Scan for the cell matching the given text and deliver its [x, y] coordinate at center. 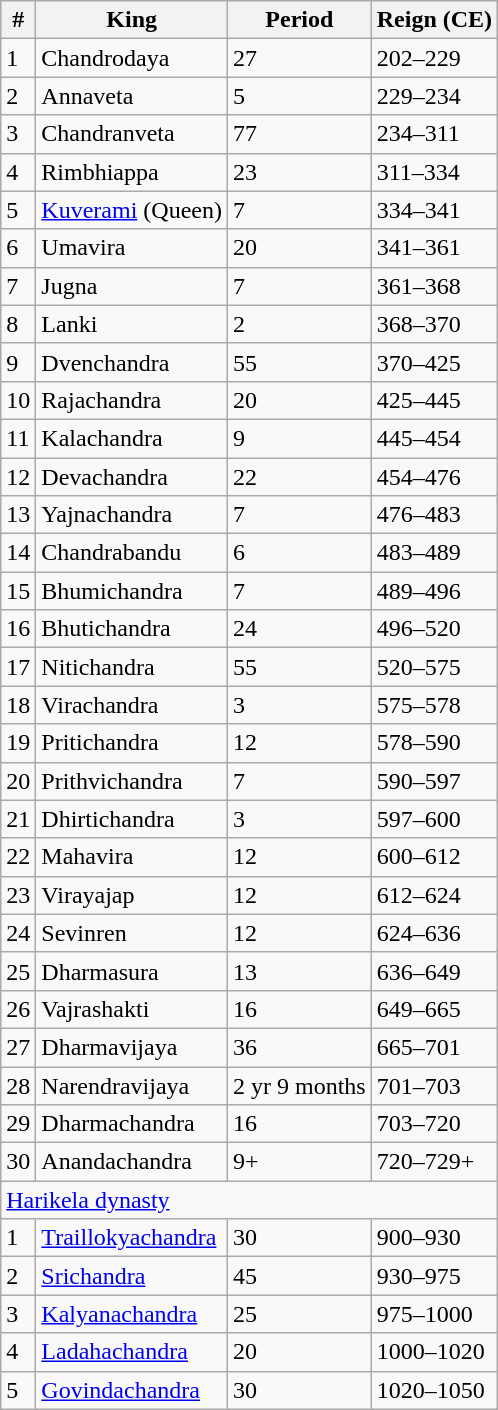
311–334 [434, 172]
19 [18, 743]
Bhumichandra [132, 591]
368–370 [434, 324]
Nitichandra [132, 667]
Rajachandra [132, 400]
Virachandra [132, 705]
18 [18, 705]
597–600 [434, 819]
15 [18, 591]
28 [18, 1085]
334–341 [434, 210]
26 [18, 1009]
1000–1020 [434, 1352]
Dhirtichandra [132, 819]
Chandrabandu [132, 553]
665–701 [434, 1047]
17 [18, 667]
29 [18, 1124]
341–361 [434, 248]
Srichandra [132, 1276]
Sevinren [132, 933]
234–311 [434, 134]
Traillokyachandra [132, 1238]
Umavira [132, 248]
476–483 [434, 515]
361–368 [434, 286]
703–720 [434, 1124]
Chandranveta [132, 134]
Pritichandra [132, 743]
Annaveta [132, 96]
624–636 [434, 933]
# [18, 20]
Dvenchandra [132, 362]
8 [18, 324]
975–1000 [434, 1314]
578–590 [434, 743]
45 [299, 1276]
Dharmasura [132, 971]
636–649 [434, 971]
483–489 [434, 553]
77 [299, 134]
Harikela dynasty [250, 1200]
Rimbhiappa [132, 172]
930–975 [434, 1276]
36 [299, 1047]
649–665 [434, 1009]
Jugna [132, 286]
Reign (CE) [434, 20]
454–476 [434, 477]
612–624 [434, 895]
Kuverami (Queen) [132, 210]
Yajnachandra [132, 515]
370–425 [434, 362]
Devachandra [132, 477]
Govindachandra [132, 1390]
600–612 [434, 857]
Mahavira [132, 857]
Ladahachandra [132, 1352]
Kalachandra [132, 438]
229–234 [434, 96]
10 [18, 400]
King [132, 20]
575–578 [434, 705]
Period [299, 20]
Vajrashakti [132, 1009]
1020–1050 [434, 1390]
Virayajap [132, 895]
Chandrodaya [132, 58]
Kalyanachandra [132, 1314]
21 [18, 819]
Prithvichandra [132, 781]
Lanki [132, 324]
202–229 [434, 58]
14 [18, 553]
900–930 [434, 1238]
9+ [299, 1162]
496–520 [434, 629]
Anandachandra [132, 1162]
425–445 [434, 400]
590–597 [434, 781]
Narendravijaya [132, 1085]
720–729+ [434, 1162]
445–454 [434, 438]
Bhutichandra [132, 629]
2 yr 9 months [299, 1085]
11 [18, 438]
Dharmavijaya [132, 1047]
489–496 [434, 591]
Dharmachandra [132, 1124]
701–703 [434, 1085]
520–575 [434, 667]
